Extract the (X, Y) coordinate from the center of the cell holding the provided text.  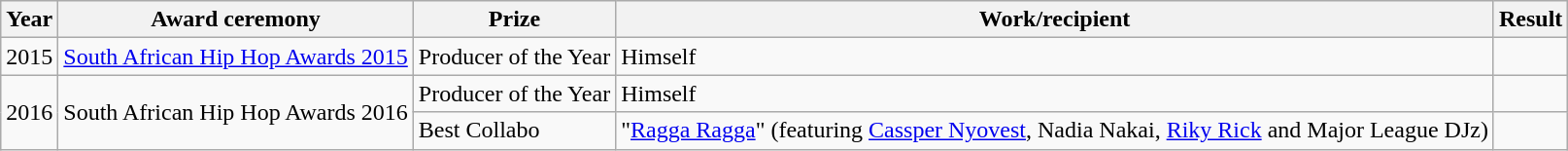
Best Collabo (514, 131)
Year (29, 19)
Result (1530, 19)
Work/recipient (1055, 19)
"Ragga Ragga" (featuring Cassper Nyovest, Nadia Nakai, Riky Rick and Major League DJz) (1055, 131)
South African Hip Hop Awards 2016 (236, 112)
Award ceremony (236, 19)
2016 (29, 112)
Prize (514, 19)
2015 (29, 57)
South African Hip Hop Awards 2015 (236, 57)
